For the text-containing cell, return its midpoint in [x, y] coordinate format. 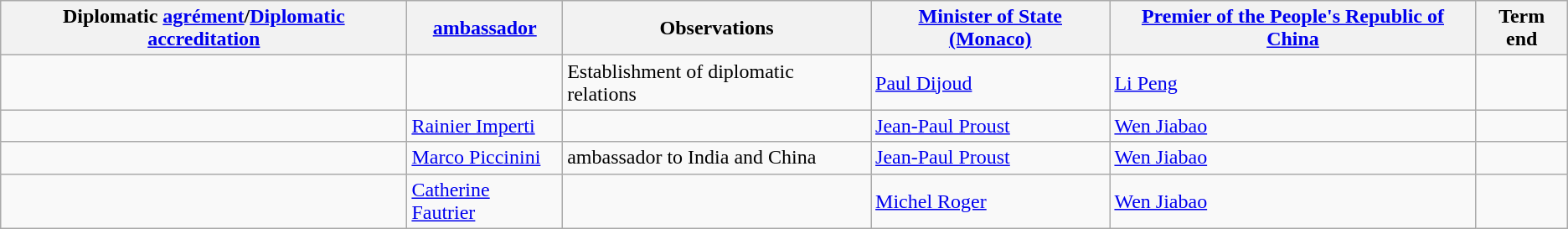
Establishment of diplomatic relations [717, 82]
Observations [717, 29]
Term end [1521, 29]
Rainier Imperti [485, 126]
Paul Dijoud [990, 82]
ambassador [485, 29]
Minister of State (Monaco) [990, 29]
Catherine Fautrier [485, 201]
Diplomatic agrément/Diplomatic accreditation [204, 29]
Michel Roger [990, 201]
Premier of the People's Republic of China [1293, 29]
Li Peng [1293, 82]
Marco Piccinini [485, 158]
ambassador to India and China [717, 158]
